Locate the cell with the specified text and output its [x, y] center coordinate. 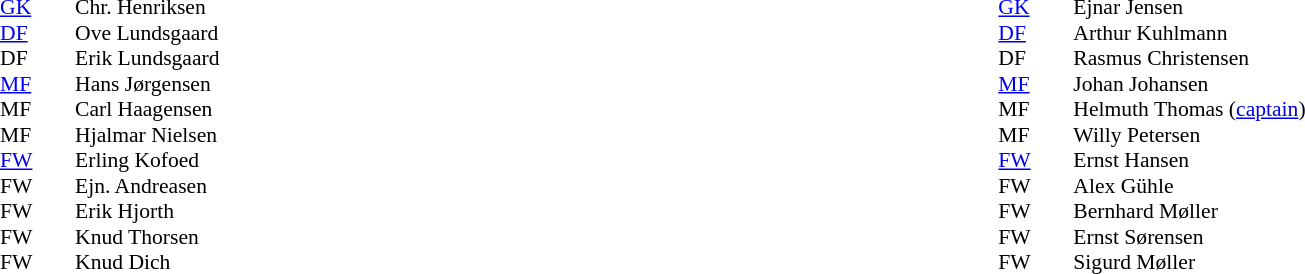
Erik Lundsgaard [147, 59]
Ejn. Andreasen [147, 186]
Johan Johansen [1189, 84]
Carl Haagensen [147, 109]
Erling Kofoed [147, 161]
Knud Thorsen [147, 237]
Ove Lundsgaard [147, 33]
Bernhard Møller [1189, 211]
Alex Gühle [1189, 186]
Hans Jørgensen [147, 84]
Rasmus Christensen [1189, 59]
Ernst Sørensen [1189, 237]
Erik Hjorth [147, 211]
Helmuth Thomas (captain) [1189, 109]
Arthur Kuhlmann [1189, 33]
Ernst Hansen [1189, 161]
Hjalmar Nielsen [147, 135]
Willy Petersen [1189, 135]
